Search for the cell housing the specified text and yield its (X, Y) center coordinate. 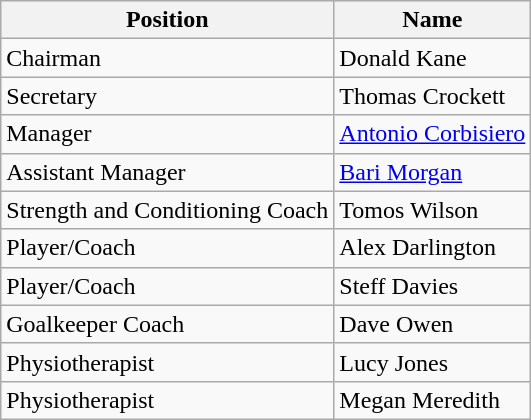
Megan Meredith (432, 400)
Manager (168, 134)
Strength and Conditioning Coach (168, 210)
Assistant Manager (168, 172)
Bari Morgan (432, 172)
Donald Kane (432, 58)
Position (168, 20)
Dave Owen (432, 324)
Alex Darlington (432, 248)
Chairman (168, 58)
Lucy Jones (432, 362)
Goalkeeper Coach (168, 324)
Steff Davies (432, 286)
Secretary (168, 96)
Name (432, 20)
Thomas Crockett (432, 96)
Antonio Corbisiero (432, 134)
Tomos Wilson (432, 210)
